Return (x, y) of the center of cell containing provided text 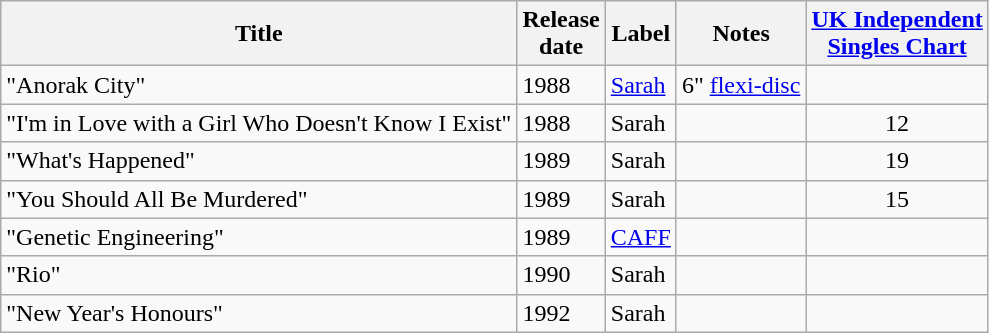
"New Year's Honours" (259, 313)
"What's Happened" (259, 161)
6" flexi-disc (740, 85)
Title (259, 34)
"I'm in Love with a Girl Who Doesn't Know I Exist" (259, 123)
"Anorak City" (259, 85)
1990 (561, 275)
12 (897, 123)
UK IndependentSingles Chart (897, 34)
19 (897, 161)
CAFF (640, 237)
Releasedate (561, 34)
Notes (740, 34)
Label (640, 34)
"Rio" (259, 275)
"Genetic Engineering" (259, 237)
15 (897, 199)
1992 (561, 313)
"You Should All Be Murdered" (259, 199)
